Detect which cell encompasses the target text, then output its [x, y] center coordinate. 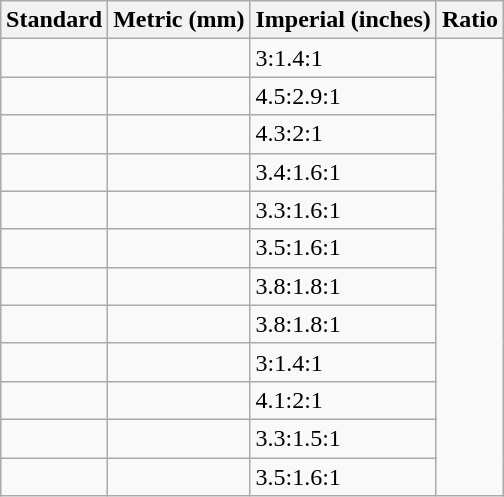
3.4:1.6:1 [343, 172]
3.3:1.6:1 [343, 210]
4.1:2:1 [343, 400]
Imperial (inches) [343, 20]
4.3:2:1 [343, 134]
Standard [54, 20]
Ratio [470, 20]
Metric (mm) [179, 20]
4.5:2.9:1 [343, 96]
3.3:1.5:1 [343, 438]
